Extract the [x, y] coordinate from the center of the cell holding the provided text.  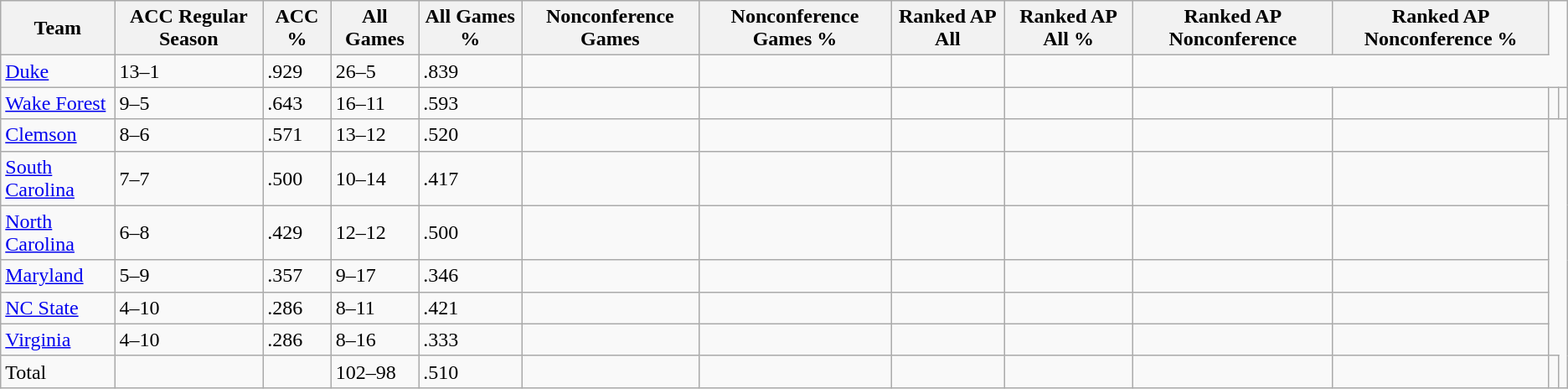
ACC Regular Season [189, 29]
12–12 [374, 233]
Maryland [58, 276]
Clemson [58, 135]
.346 [471, 276]
8–11 [374, 308]
.643 [297, 103]
Duke [58, 71]
Wake Forest [58, 103]
102–98 [374, 371]
Ranked AP Nonconference % [1441, 29]
8–16 [374, 340]
Total [58, 371]
9–5 [189, 103]
5–9 [189, 276]
13–12 [374, 135]
13–1 [189, 71]
South Carolina [58, 178]
.839 [471, 71]
.417 [471, 178]
NC State [58, 308]
Team [58, 29]
.571 [297, 135]
North Carolina [58, 233]
8–6 [189, 135]
Nonconference Games % [795, 29]
6–8 [189, 233]
7–7 [189, 178]
10–14 [374, 178]
All Games % [471, 29]
.520 [471, 135]
26–5 [374, 71]
Ranked AP All % [1069, 29]
All Games [374, 29]
.929 [297, 71]
ACC % [297, 29]
Ranked AP Nonconference [1233, 29]
.593 [471, 103]
Ranked AP All [948, 29]
9–17 [374, 276]
Nonconference Games [610, 29]
.357 [297, 276]
.429 [297, 233]
Virginia [58, 340]
.421 [471, 308]
.333 [471, 340]
16–11 [374, 103]
.510 [471, 371]
